For the text-containing cell, return its midpoint in [x, y] coordinate format. 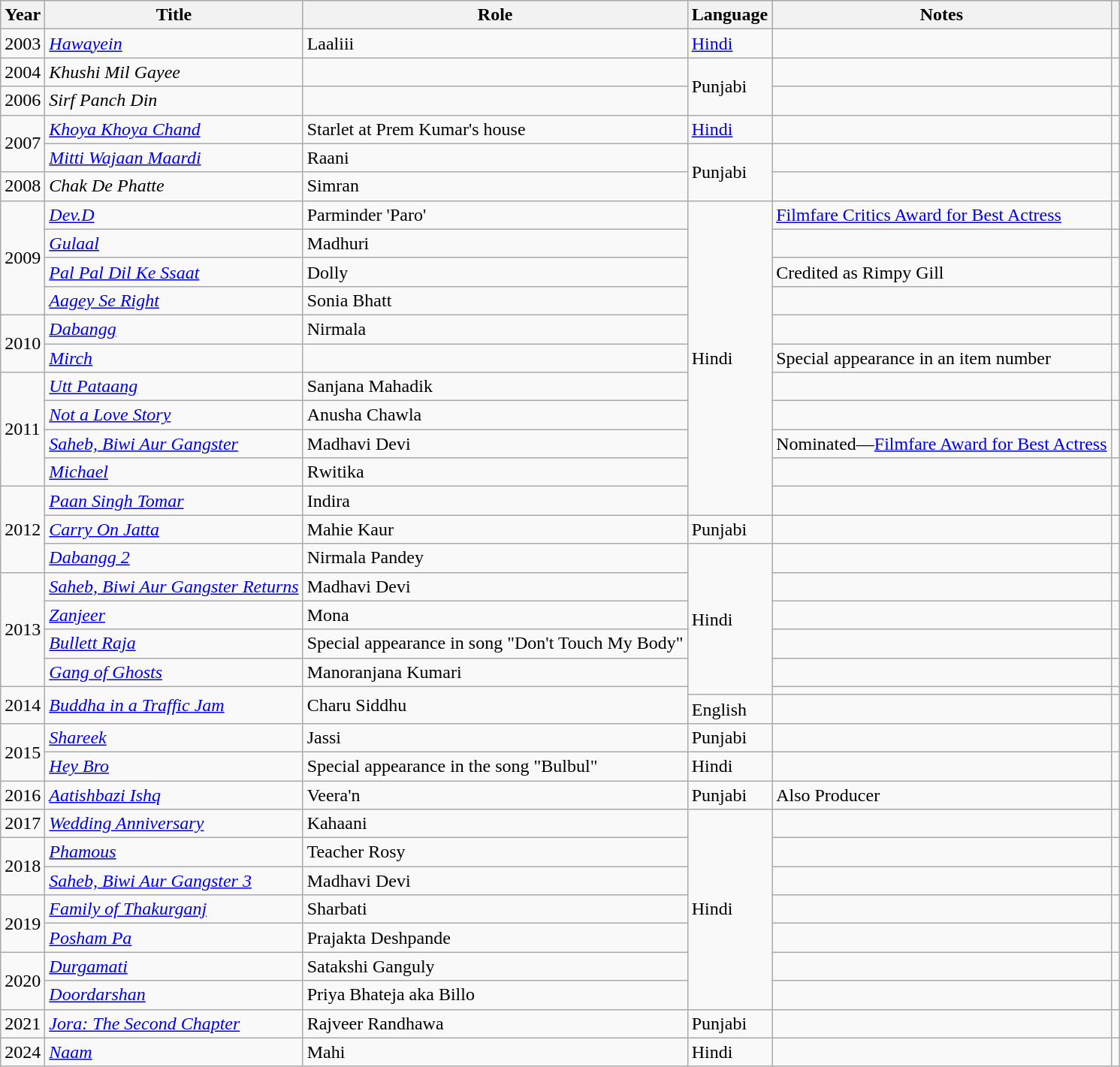
Michael [174, 472]
2012 [23, 529]
Bullett Raja [174, 644]
2014 [23, 704]
Dabangg [174, 329]
Naam [174, 1052]
Saheb, Biwi Aur Gangster 3 [174, 881]
Dabangg 2 [174, 558]
Veera'n [495, 795]
Prajakta Deshpande [495, 938]
Paan Singh Tomar [174, 501]
Wedding Anniversary [174, 824]
Sonia Bhatt [495, 300]
Parminder 'Paro' [495, 215]
Laaliii [495, 44]
Kahaani [495, 824]
Gulaal [174, 243]
Charu Siddhu [495, 704]
2018 [23, 867]
Dolly [495, 272]
Chak De Phatte [174, 186]
Utt Pataang [174, 387]
Priya Bhateja aka Billo [495, 995]
Special appearance in an item number [942, 358]
Madhuri [495, 243]
English [729, 709]
Special appearance in song "Don't Touch My Body" [495, 644]
2016 [23, 795]
Sharbati [495, 909]
Pal Pal Dil Ke Ssaat [174, 272]
Starlet at Prem Kumar's house [495, 129]
Language [729, 15]
2013 [23, 629]
Anusha Chawla [495, 415]
Sanjana Mahadik [495, 387]
Title [174, 15]
Family of Thakurganj [174, 909]
Not a Love Story [174, 415]
2003 [23, 44]
Buddha in a Traffic Jam [174, 704]
Nominated—Filmfare Award for Best Actress [942, 444]
Mirch [174, 358]
Filmfare Critics Award for Best Actress [942, 215]
Mahi [495, 1052]
Teacher Rosy [495, 852]
Manoranjana Kumari [495, 672]
Carry On Jatta [174, 529]
Role [495, 15]
Shareek [174, 737]
Saheb, Biwi Aur Gangster [174, 444]
Khushi Mil Gayee [174, 72]
Jassi [495, 737]
2011 [23, 430]
Sirf Panch Din [174, 101]
Special appearance in the song "Bulbul" [495, 766]
2008 [23, 186]
2010 [23, 343]
2015 [23, 752]
Year [23, 15]
Aatishbazi Ishq [174, 795]
Aagey Se Right [174, 300]
Indira [495, 501]
2017 [23, 824]
Nirmala Pandey [495, 558]
Hey Bro [174, 766]
Mona [495, 615]
Also Producer [942, 795]
Khoya Khoya Chand [174, 129]
Dev.D [174, 215]
Rajveer Randhawa [495, 1023]
2024 [23, 1052]
Posham Pa [174, 938]
Zanjeer [174, 615]
Rwitika [495, 472]
Mahie Kaur [495, 529]
2004 [23, 72]
2020 [23, 981]
2009 [23, 258]
Jora: The Second Chapter [174, 1023]
Phamous [174, 852]
Durgamati [174, 966]
Saheb, Biwi Aur Gangster Returns [174, 586]
2006 [23, 101]
Mitti Wajaan Maardi [174, 158]
Hawayein [174, 44]
Raani [495, 158]
Nirmala [495, 329]
Doordarshan [174, 995]
Simran [495, 186]
Gang of Ghosts [174, 672]
Credited as Rimpy Gill [942, 272]
2007 [23, 143]
2021 [23, 1023]
2019 [23, 924]
Notes [942, 15]
Satakshi Ganguly [495, 966]
